Return (X, Y) of the center of cell containing provided text 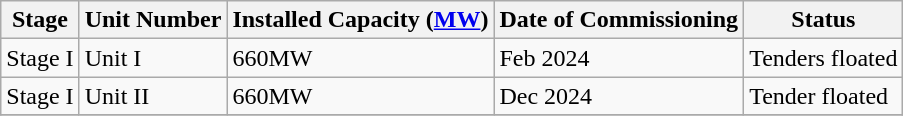
Date of Commissioning (619, 20)
Dec 2024 (619, 96)
Stage (40, 20)
Feb 2024 (619, 58)
Unit II (153, 96)
Tenders floated (824, 58)
Installed Capacity (MW) (360, 20)
Unit I (153, 58)
Status (824, 20)
Tender floated (824, 96)
Unit Number (153, 20)
